Identify which cell holds the provided text, then report its [x, y] central coordinate. 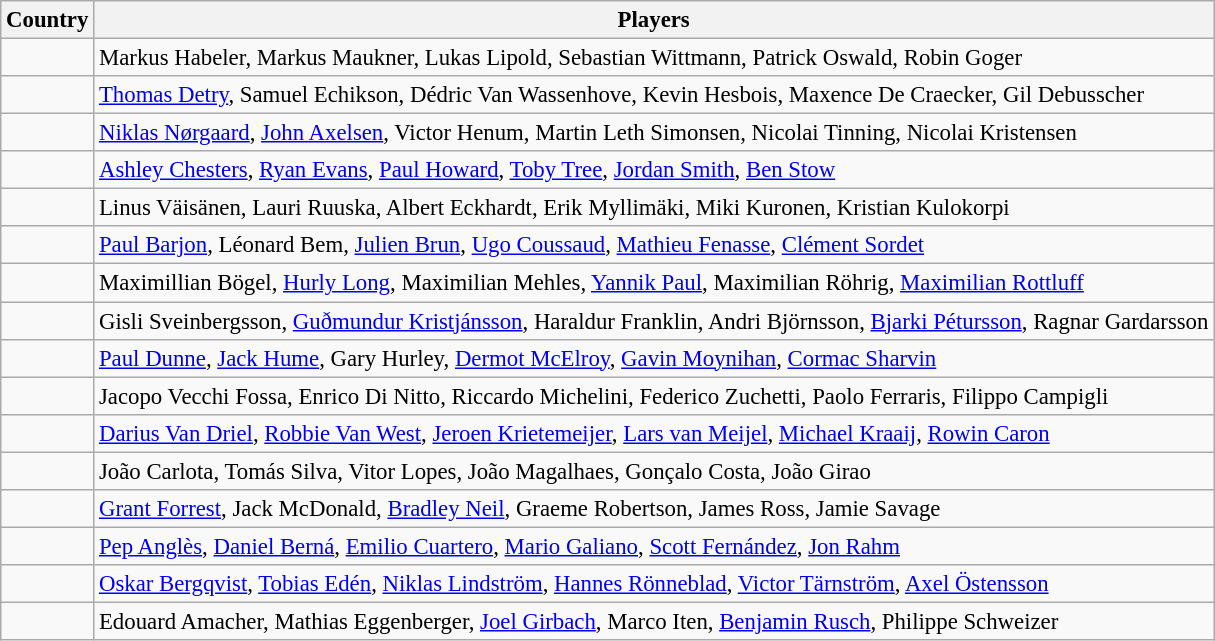
Linus Väisänen, Lauri Ruuska, Albert Eckhardt, Erik Myllimäki, Miki Kuronen, Kristian Kulokorpi [654, 208]
Pep Anglès, Daniel Berná, Emilio Cuartero, Mario Galiano, Scott Fernández, Jon Rahm [654, 546]
Paul Barjon, Léonard Bem, Julien Brun, Ugo Coussaud, Mathieu Fenasse, Clément Sordet [654, 245]
Grant Forrest, Jack McDonald, Bradley Neil, Graeme Robertson, James Ross, Jamie Savage [654, 509]
Thomas Detry, Samuel Echikson, Dédric Van Wassenhove, Kevin Hesbois, Maxence De Craecker, Gil Debusscher [654, 95]
Country [48, 20]
João Carlota, Tomás Silva, Vitor Lopes, João Magalhaes, Gonçalo Costa, João Girao [654, 471]
Paul Dunne, Jack Hume, Gary Hurley, Dermot McElroy, Gavin Moynihan, Cormac Sharvin [654, 358]
Players [654, 20]
Niklas Nørgaard, John Axelsen, Victor Henum, Martin Leth Simonsen, Nicolai Tinning, Nicolai Kristensen [654, 133]
Markus Habeler, Markus Maukner, Lukas Lipold, Sebastian Wittmann, Patrick Oswald, Robin Goger [654, 58]
Jacopo Vecchi Fossa, Enrico Di Nitto, Riccardo Michelini, Federico Zuchetti, Paolo Ferraris, Filippo Campigli [654, 396]
Gisli Sveinbergsson, Guðmundur Kristjánsson, Haraldur Franklin, Andri Björnsson, Bjarki Pétursson, Ragnar Gardarsson [654, 321]
Oskar Bergqvist, Tobias Edén, Niklas Lindström, Hannes Rönneblad, Victor Tärnström, Axel Östensson [654, 584]
Maximillian Bögel, Hurly Long, Maximilian Mehles, Yannik Paul, Maximilian Röhrig, Maximilian Rottluff [654, 283]
Edouard Amacher, Mathias Eggenberger, Joel Girbach, Marco Iten, Benjamin Rusch, Philippe Schweizer [654, 621]
Darius Van Driel, Robbie Van West, Jeroen Krietemeijer, Lars van Meijel, Michael Kraaij, Rowin Caron [654, 433]
Ashley Chesters, Ryan Evans, Paul Howard, Toby Tree, Jordan Smith, Ben Stow [654, 170]
